Return [X, Y] of the center of cell containing provided text 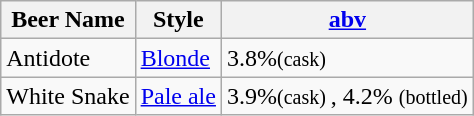
Pale ale [178, 96]
3.8%(cask) [347, 58]
Style [178, 20]
Blonde [178, 58]
Antidote [68, 58]
3.9%(cask) , 4.2% (bottled) [347, 96]
abv [347, 20]
White Snake [68, 96]
Beer Name [68, 20]
